Provide the [x, y] coordinate of the cell's center where the given text is located.  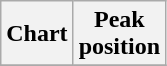
Peakposition [119, 34]
Chart [37, 34]
